Scan for the cell matching the given text and deliver its (X, Y) coordinate at center. 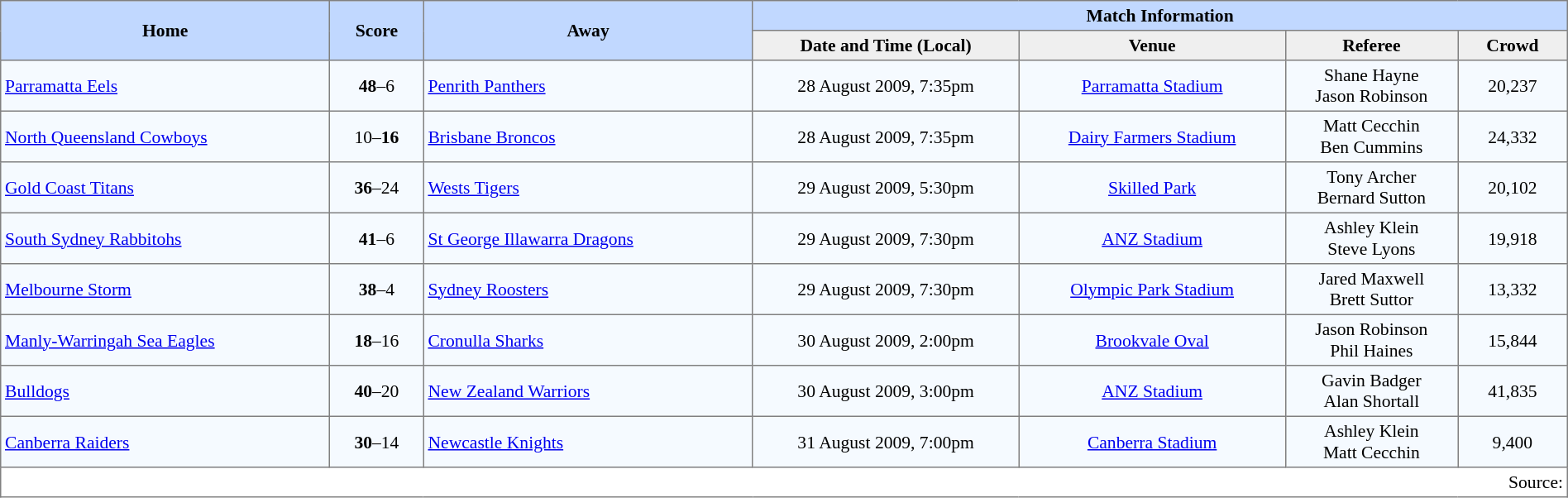
Score (377, 31)
Crowd (1513, 45)
Brookvale Oval (1152, 340)
Ashley KleinMatt Cecchin (1371, 442)
41,835 (1513, 391)
Manly-Warringah Sea Eagles (165, 340)
Gavin BadgerAlan Shortall (1371, 391)
Melbourne Storm (165, 290)
South Sydney Rabbitohs (165, 238)
Matt CecchinBen Cummins (1371, 136)
Tony ArcherBernard Sutton (1371, 188)
North Queensland Cowboys (165, 136)
Dairy Farmers Stadium (1152, 136)
Ashley KleinSteve Lyons (1371, 238)
48–6 (377, 86)
20,102 (1513, 188)
Newcastle Knights (588, 442)
13,332 (1513, 290)
30 August 2009, 3:00pm (886, 391)
15,844 (1513, 340)
Brisbane Broncos (588, 136)
Away (588, 31)
Penrith Panthers (588, 86)
Jason Robinson Phil Haines (1371, 340)
Gold Coast Titans (165, 188)
Referee (1371, 45)
Cronulla Sharks (588, 340)
New Zealand Warriors (588, 391)
9,400 (1513, 442)
30 August 2009, 2:00pm (886, 340)
38–4 (377, 290)
St George Illawarra Dragons (588, 238)
Parramatta Stadium (1152, 86)
40–20 (377, 391)
Canberra Raiders (165, 442)
Home (165, 31)
Skilled Park (1152, 188)
10–16 (377, 136)
Wests Tigers (588, 188)
Date and Time (Local) (886, 45)
Source: (784, 482)
36–24 (377, 188)
Shane HayneJason Robinson (1371, 86)
Venue (1152, 45)
19,918 (1513, 238)
31 August 2009, 7:00pm (886, 442)
Bulldogs (165, 391)
Jared MaxwellBrett Suttor (1371, 290)
30–14 (377, 442)
Parramatta Eels (165, 86)
Canberra Stadium (1152, 442)
41–6 (377, 238)
Sydney Roosters (588, 290)
Olympic Park Stadium (1152, 290)
29 August 2009, 5:30pm (886, 188)
18–16 (377, 340)
20,237 (1513, 86)
Match Information (1159, 16)
24,332 (1513, 136)
